Provide the (x, y) coordinate of the cell's center where the given text is located.  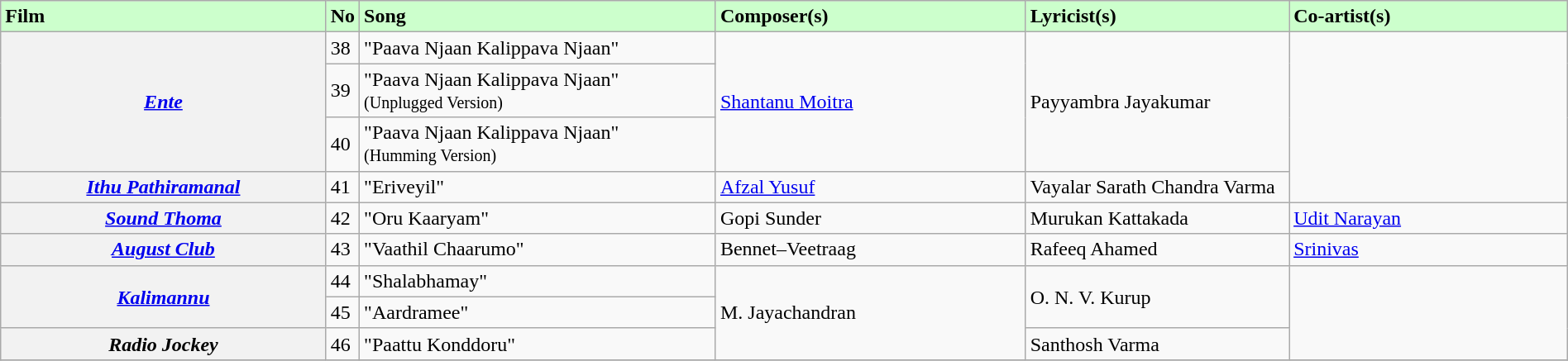
Composer(s) (870, 17)
"Paava Njaan Kalippava Njaan"(Unplugged Version) (538, 91)
Song (538, 17)
"Eriveyil" (538, 187)
39 (342, 91)
Radio Jockey (164, 344)
Ithu Pathiramanal (164, 187)
No (342, 17)
38 (342, 48)
43 (342, 249)
46 (342, 344)
"Paattu Konddoru" (538, 344)
Kalimannu (164, 297)
Bennet–Veetraag (870, 249)
Afzal Yusuf (870, 187)
"Paava Njaan Kalippava Njaan" (538, 48)
O. N. V. Kurup (1157, 297)
"Shalabhamay" (538, 281)
44 (342, 281)
45 (342, 312)
Shantanu Moitra (870, 102)
40 (342, 144)
"Aardramee" (538, 312)
Udit Narayan (1429, 218)
41 (342, 187)
Santhosh Varma (1157, 344)
Co-artist(s) (1429, 17)
August Club (164, 249)
Vayalar Sarath Chandra Varma (1157, 187)
Gopi Sunder (870, 218)
42 (342, 218)
Payyambra Jayakumar (1157, 102)
M. Jayachandran (870, 312)
"Paava Njaan Kalippava Njaan"(Humming Version) (538, 144)
Srinivas (1429, 249)
Sound Thoma (164, 218)
Film (164, 17)
"Oru Kaaryam" (538, 218)
Ente (164, 102)
"Vaathil Chaarumo" (538, 249)
Murukan Kattakada (1157, 218)
Rafeeq Ahamed (1157, 249)
Lyricist(s) (1157, 17)
